Find where the given text appears and provide that cell's center as (X, Y) coordinate. 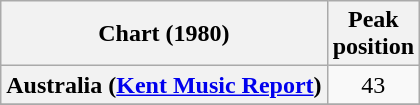
Peakposition (373, 34)
Australia (Kent Music Report) (164, 85)
43 (373, 85)
Chart (1980) (164, 34)
